Return the (X, Y) coordinate for the center point of the cell that contains the specified text.  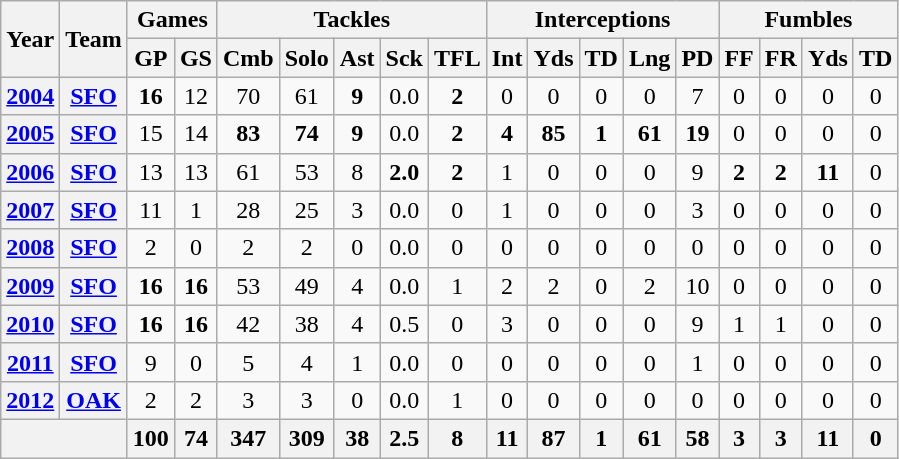
Int (507, 58)
25 (306, 210)
OAK (94, 400)
2008 (30, 248)
GP (150, 58)
58 (698, 438)
2004 (30, 96)
Team (94, 39)
2009 (30, 286)
Year (30, 39)
Games (172, 20)
309 (306, 438)
FR (780, 58)
10 (698, 286)
Interceptions (602, 20)
2011 (30, 362)
Fumbles (808, 20)
49 (306, 286)
12 (196, 96)
100 (150, 438)
2006 (30, 172)
FF (739, 58)
0.5 (404, 324)
42 (248, 324)
15 (150, 134)
2.0 (404, 172)
2005 (30, 134)
2.5 (404, 438)
Cmb (248, 58)
347 (248, 438)
83 (248, 134)
28 (248, 210)
2010 (30, 324)
GS (196, 58)
Solo (306, 58)
5 (248, 362)
70 (248, 96)
Tackles (352, 20)
7 (698, 96)
2012 (30, 400)
Lng (649, 58)
TFL (457, 58)
PD (698, 58)
Sck (404, 58)
Ast (357, 58)
19 (698, 134)
2007 (30, 210)
85 (554, 134)
14 (196, 134)
87 (554, 438)
